From the cell containing the given text, extract its center point as (x, y) coordinate. 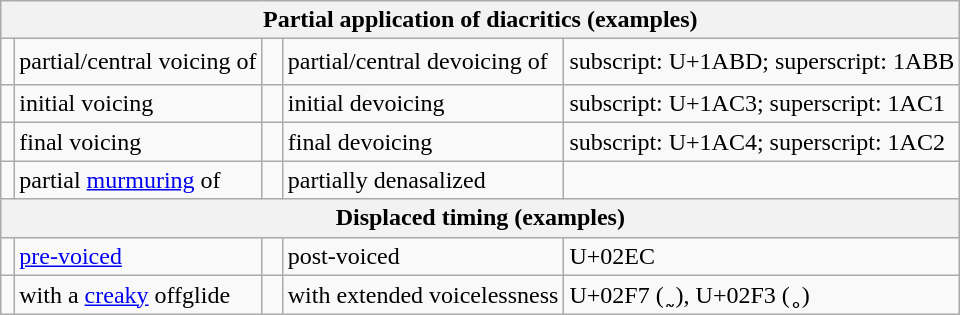
initial voicing (138, 104)
final devoicing (423, 142)
partial/central devoicing of (423, 62)
Partial application of diacritics (examples) (480, 20)
pre-voiced (138, 256)
initial devoicing (423, 104)
U+02F7 (˷), U+02F3 (˳) (762, 295)
subscript: U+1ABD; superscript: 1ABB (762, 62)
final voicing (138, 142)
U+02EC (762, 256)
subscript: U+1AC4; superscript: 1AC2 (762, 142)
subscript: U+1AC3; superscript: 1AC1 (762, 104)
with a creaky offglide (138, 295)
partial murmuring of (138, 180)
partially denasalized (423, 180)
partial/central voicing of (138, 62)
with extended voicelessness (423, 295)
Displaced timing (examples) (480, 218)
post-voiced (423, 256)
